Detect which cell encompasses the target text, then output its (x, y) center coordinate. 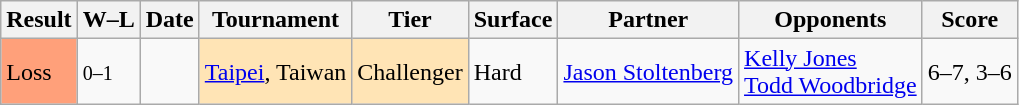
Taipei, Taiwan (276, 72)
Kelly Jones Todd Woodbridge (831, 72)
Date (170, 20)
Opponents (831, 20)
Tournament (276, 20)
Score (970, 20)
Challenger (410, 72)
Partner (648, 20)
W–L (108, 20)
Surface (513, 20)
Loss (39, 72)
0–1 (108, 72)
6–7, 3–6 (970, 72)
Tier (410, 20)
Hard (513, 72)
Jason Stoltenberg (648, 72)
Result (39, 20)
